Pinpoint the cell where the given text exists, returning its (x, y) midpoint coordinate. 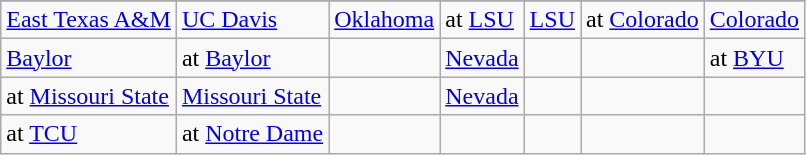
at Missouri State (89, 96)
at Notre Dame (252, 134)
Baylor (89, 58)
East Texas A&M (89, 20)
UC Davis (252, 20)
LSU (552, 20)
Missouri State (252, 96)
Colorado (754, 20)
at Colorado (642, 20)
at Baylor (252, 58)
at BYU (754, 58)
at TCU (89, 134)
Oklahoma (384, 20)
at LSU (482, 20)
